Return the (X, Y) coordinate for the center point of the cell that contains the specified text.  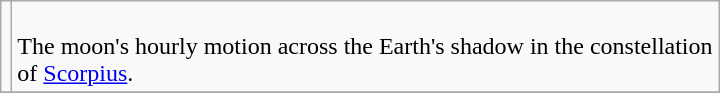
The moon's hourly motion across the Earth's shadow in the constellation of Scorpius. (366, 47)
